Provide the (X, Y) coordinate of the cell's center where the given text is located.  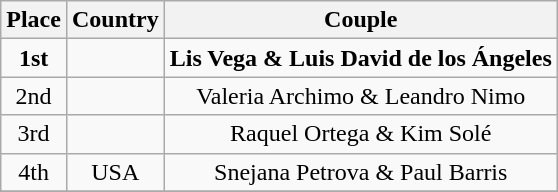
USA (115, 172)
Valeria Archimo & Leandro Nimo (360, 96)
Place (34, 20)
Couple (360, 20)
Lis Vega & Luis David de los Ángeles (360, 58)
Snejana Petrova & Paul Barris (360, 172)
1st (34, 58)
3rd (34, 134)
Raquel Ortega & Kim Solé (360, 134)
4th (34, 172)
2nd (34, 96)
Country (115, 20)
